Capture the cell that displays the provided text and extract its (x, y) central coordinate. 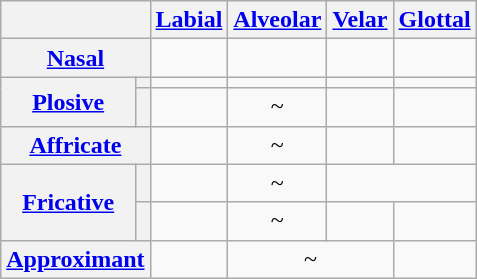
Velar (360, 20)
Affricate (76, 145)
Labial (189, 20)
Alveolar (278, 20)
Approximant (76, 259)
Plosive (68, 102)
Glottal (434, 20)
Fricative (68, 202)
Nasal (76, 58)
